Return [X, Y] of the center of cell containing provided text 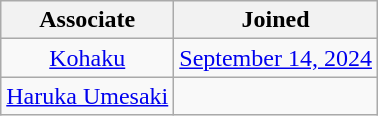
Joined [276, 20]
September 14, 2024 [276, 58]
Haruka Umesaki [88, 96]
Kohaku [88, 58]
Associate [88, 20]
